Detect which cell encompasses the target text, then output its [x, y] center coordinate. 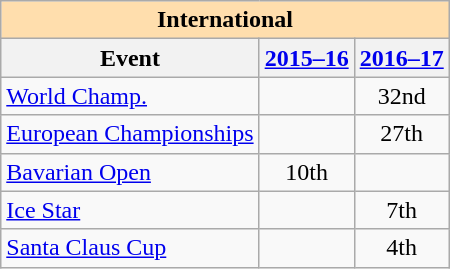
European Championships [130, 134]
Santa Claus Cup [130, 248]
2016–17 [402, 58]
10th [306, 172]
2015–16 [306, 58]
Bavarian Open [130, 172]
International [225, 20]
27th [402, 134]
Ice Star [130, 210]
Event [130, 58]
32nd [402, 96]
4th [402, 248]
World Champ. [130, 96]
7th [402, 210]
